From the cell containing the given text, extract its center point as [X, Y] coordinate. 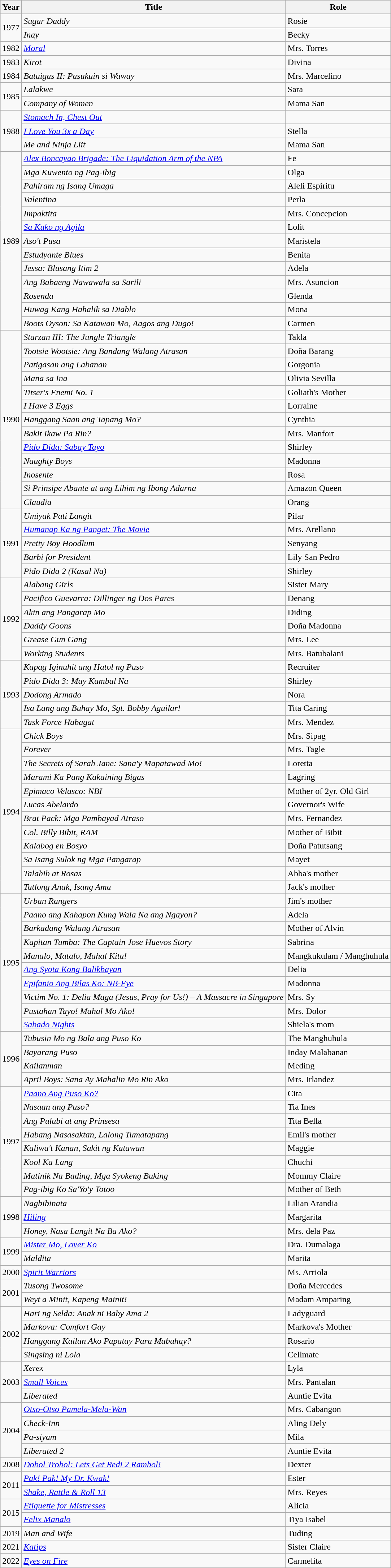
Inday Malabanan [338, 1052]
April Boys: Sana Ay Mahalin Mo Rin Ako [154, 1080]
Alabang Girls [154, 584]
Mrs. Tagle [338, 750]
Role [338, 7]
Chick Boys [154, 736]
Kirot [154, 62]
Stomach In, Chest Out [154, 117]
Mrs. Mendez [338, 722]
Tusong Twosome [154, 1286]
Doña Patutsang [338, 846]
Sister Mary [338, 584]
Kool Ka Lang [154, 1162]
Sara [338, 90]
Cellmate [338, 1355]
Man and Wife [154, 1533]
Maristela [338, 241]
Emil's mother [338, 1135]
Si Prinsipe Abante at ang Lihim ng Ibong Adarna [154, 488]
Paano Ang Puso Ko? [154, 1093]
Umiyak Pati Langit [154, 516]
1998 [11, 1217]
Working Students [154, 653]
Dodong Armado [154, 695]
I Have 3 Eggs [154, 406]
Barbi for President [154, 557]
Valentina [154, 200]
Aso't Pusa [154, 241]
Mrs. Torres [338, 48]
Mrs. Manfort [338, 433]
Lily San Pedro [338, 557]
Rosie [338, 21]
2019 [11, 1533]
Ang Pulubi at ang Prinsesa [154, 1121]
Sister Claire [338, 1547]
Senyang [338, 543]
1990 [11, 420]
Mrs. dela Paz [338, 1231]
Doña Madonna [338, 626]
Tuding [338, 1533]
2015 [11, 1513]
Kalabog en Bosyo [154, 846]
Nagbibinata [154, 1203]
Aleli Espiritu [338, 186]
Kapag Iginuhit ang Hatol ng Puso [154, 667]
Bakit Ikaw Pa Rin? [154, 433]
Aling Dely [338, 1423]
1983 [11, 62]
Sa Isang Sulok ng Mga Pangarap [154, 860]
Ms. Arriola [338, 1272]
Jack's mother [338, 887]
Mrs. Dolor [338, 1011]
Urban Rangers [154, 901]
Inay [154, 35]
Lucas Abelardo [154, 804]
Stella [338, 131]
Epifanio Ang Bilas Ko: NB-Eye [154, 983]
Paano ang Kahapon Kung Wala Na ang Ngayon? [154, 915]
Mrs. Asuncion [338, 282]
Benita [338, 255]
1984 [11, 76]
Shiela's mom [338, 1024]
Dexter [338, 1464]
Batuigas II: Pasukuin si Waway [154, 76]
Tiya Isabel [338, 1520]
Etiquette for Mistresses [154, 1506]
Mother of Alvin [338, 928]
Pag-ibig Ko Sa'Yo'y Totoo [154, 1189]
Singsing ni Lola [154, 1355]
Mrs. Lee [338, 640]
Pretty Boy Hoodlum [154, 543]
Denang [338, 598]
Nasaan ang Puso? [154, 1107]
Pustahan Tayo! Mahal Mo Ako! [154, 1011]
Perla [338, 200]
Mila [338, 1437]
Katips [154, 1547]
Maldita [154, 1258]
2000 [11, 1272]
1977 [11, 28]
Dra. Dumalaga [338, 1244]
Barkadang Walang Atrasan [154, 928]
Pido Dida 2 (Kasal Na) [154, 571]
Mrs. Sy [338, 997]
Sabado Nights [154, 1024]
Tia Ines [338, 1107]
2021 [11, 1547]
2003 [11, 1382]
Huwag Kang Hahalik sa Diablo [154, 310]
Lolit [338, 227]
Hanggang Saan ang Tapang Mo? [154, 420]
Talahib at Rosas [154, 873]
The Manghuhula [338, 1038]
Amazon Queen [338, 488]
1999 [11, 1251]
Diding [338, 612]
Titser's Enemi No. 1 [154, 392]
Jim's mother [338, 901]
Ang Syota Kong Balikbayan [154, 969]
Marami Ka Pang Kakaining Bigas [154, 777]
Hanggang Kailan Ako Papatay Para Mabuhay? [154, 1341]
Moral [154, 48]
Honey, Nasa Langit Na Ba Ako? [154, 1231]
Grease Gun Gang [154, 640]
Tita Bella [338, 1121]
Isa Lang ang Buhay Mo, Sgt. Bobby Aguilar! [154, 708]
Doña Barang [338, 351]
Daddy Goons [154, 626]
Col. Billy Bibit, RAM [154, 832]
1982 [11, 48]
Meding [338, 1066]
Mrs. Concepcion [338, 213]
Recruiter [338, 667]
Felix Manalo [154, 1520]
Shake, Rattle & Roll 13 [154, 1492]
Mana sa Ina [154, 378]
Akin ang Pangarap Mo [154, 612]
Madam Amparing [338, 1300]
Abba's mother [338, 873]
Task Force Habagat [154, 722]
Tatlong Anak, Isang Ama [154, 887]
2008 [11, 1464]
Rosario [338, 1341]
Tubusin Mo ng Bala ang Puso Ko [154, 1038]
Habang Nasasaktan, Lalong Tumatapang [154, 1135]
Mayet [338, 860]
Liberated [154, 1396]
Rosa [338, 475]
1985 [11, 96]
1989 [11, 241]
Margarita [338, 1217]
1997 [11, 1141]
Humanap Ka ng Panget: The Movie [154, 530]
Boots Oyson: Sa Katawan Mo, Aagos ang Dugo! [154, 323]
Mrs. Cabangon [338, 1409]
1991 [11, 543]
Rosenda [154, 296]
Markova: Comfort Gay [154, 1327]
Sa Kuko ng Agila [154, 227]
Takla [338, 337]
Orang [338, 502]
Divina [338, 62]
Mangkukulam / Manghuhula [338, 956]
Small Voices [154, 1382]
Pahiram ng Isang Umaga [154, 186]
Kaliwa't Kanan, Sakit ng Katawan [154, 1148]
2011 [11, 1485]
Weyt a Minit, Kapeng Mainit! [154, 1300]
Cynthia [338, 420]
Maggie [338, 1148]
Year [11, 7]
Hari ng Selda: Anak ni Baby Ama 2 [154, 1313]
Starzan III: The Jungle Triangle [154, 337]
Olga [338, 172]
Pilar [338, 516]
Glenda [338, 296]
Lalakwe [154, 90]
Goliath's Mother [338, 392]
Xerex [154, 1368]
Check-Inn [154, 1423]
Company of Women [154, 103]
Mrs. Irlandez [338, 1080]
2022 [11, 1561]
1992 [11, 619]
Delia [338, 969]
Mrs. Pantalan [338, 1382]
Claudia [154, 502]
Tootsie Wootsie: Ang Bandang Walang Atrasan [154, 351]
Mother of Bibit [338, 832]
Carmelita [338, 1561]
Sugar Daddy [154, 21]
1994 [11, 811]
Markova's Mother [338, 1327]
Epimaco Velasco: NBI [154, 791]
Mrs. Batubalani [338, 653]
Cita [338, 1093]
2002 [11, 1334]
Mrs. Reyes [338, 1492]
The Secrets of Sarah Jane: Sana'y Mapatawad Mo! [154, 763]
Pa-siyam [154, 1437]
Eyes on Fire [154, 1561]
Title [154, 7]
Spirit Warriors [154, 1272]
Liberated 2 [154, 1451]
Loretta [338, 763]
Chuchi [338, 1162]
2001 [11, 1293]
Governor's Wife [338, 804]
Pido Dida: Sabay Tayo [154, 447]
Patigasan ang Labanan [154, 364]
Kapitan Tumba: The Captain Jose Huevos Story [154, 942]
Forever [154, 750]
Mrs. Fernandez [338, 818]
1993 [11, 695]
Ang Babaeng Nawawala sa Sarili [154, 282]
Dobol Trobol: Lets Get Redi 2 Rambol! [154, 1464]
Pak! Pak! My Dr. Kwak! [154, 1478]
Lagring [338, 777]
Becky [338, 35]
Brat Pack: Mga Pambayad Atraso [154, 818]
1988 [11, 131]
1995 [11, 963]
Jessa: Blusang Itim 2 [154, 268]
Lyla [338, 1368]
Carmen [338, 323]
Mother of Beth [338, 1189]
Lorraine [338, 406]
Gorgonia [338, 364]
Mommy Claire [338, 1176]
Lilian Arandia [338, 1203]
1996 [11, 1059]
Alex Boncayao Brigade: The Liquidation Arm of the NPA [154, 158]
Ladyguard [338, 1313]
Bayarang Puso [154, 1052]
Mrs. Arellano [338, 530]
Kailanman [154, 1066]
Mister Mo, Lover Ko [154, 1244]
Matinik Na Bading, Mga Syokeng Buking [154, 1176]
Mga Kuwento ng Pag-ibig [154, 172]
Fe [338, 158]
Hiling [154, 1217]
Inosente [154, 475]
Ester [338, 1478]
Manalo, Matalo, Mahal Kita! [154, 956]
Impaktita [154, 213]
Me and Ninja Liit [154, 144]
Nora [338, 695]
Doña Mercedes [338, 1286]
I Love You 3x a Day [154, 131]
Sabrina [338, 942]
Otso-Otso Pamela-Mela-Wan [154, 1409]
Mrs. Sipag [338, 736]
Mona [338, 310]
Alicia [338, 1506]
Mother of 2yr. Old Girl [338, 791]
Tita Caring [338, 708]
2004 [11, 1430]
Naughty Boys [154, 461]
Estudyante Blues [154, 255]
Pacifico Guevarra: Dillinger ng Dos Pares [154, 598]
Pido Dida 3: May Kambal Na [154, 681]
Marita [338, 1258]
Mrs. Marcelino [338, 76]
Olivia Sevilla [338, 378]
Victim No. 1: Delia Maga (Jesus, Pray for Us!) – A Massacre in Singapore [154, 997]
